Identify which cell holds the provided text, then report its (x, y) central coordinate. 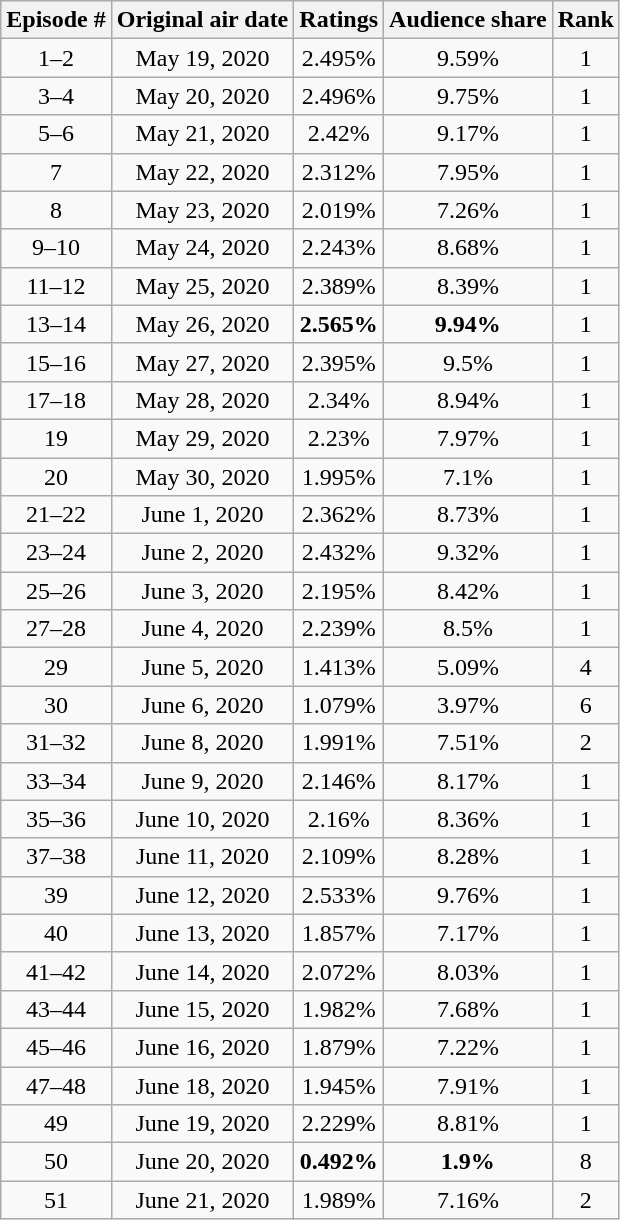
June 6, 2020 (202, 705)
8.42% (468, 591)
May 23, 2020 (202, 210)
30 (56, 705)
June 20, 2020 (202, 1162)
29 (56, 667)
8.36% (468, 819)
2.243% (339, 248)
5.09% (468, 667)
9.76% (468, 895)
2.229% (339, 1124)
May 30, 2020 (202, 477)
May 26, 2020 (202, 324)
4 (586, 667)
41–42 (56, 971)
8.28% (468, 857)
2.019% (339, 210)
8.17% (468, 781)
1–2 (56, 58)
7.95% (468, 172)
May 28, 2020 (202, 400)
May 21, 2020 (202, 134)
7.17% (468, 933)
1.991% (339, 743)
June 18, 2020 (202, 1085)
2.496% (339, 96)
9.17% (468, 134)
2.23% (339, 438)
11–12 (56, 286)
2.16% (339, 819)
37–38 (56, 857)
33–34 (56, 781)
June 4, 2020 (202, 629)
7.97% (468, 438)
June 2, 2020 (202, 553)
19 (56, 438)
1.079% (339, 705)
June 9, 2020 (202, 781)
43–44 (56, 1009)
0.492% (339, 1162)
27–28 (56, 629)
2.146% (339, 781)
June 10, 2020 (202, 819)
June 14, 2020 (202, 971)
13–14 (56, 324)
June 21, 2020 (202, 1200)
2.195% (339, 591)
7.51% (468, 743)
2.34% (339, 400)
Original air date (202, 20)
8.73% (468, 515)
June 11, 2020 (202, 857)
47–48 (56, 1085)
51 (56, 1200)
9.94% (468, 324)
May 25, 2020 (202, 286)
1.945% (339, 1085)
25–26 (56, 591)
June 5, 2020 (202, 667)
8.94% (468, 400)
2.389% (339, 286)
50 (56, 1162)
June 1, 2020 (202, 515)
20 (56, 477)
May 29, 2020 (202, 438)
2.42% (339, 134)
2.109% (339, 857)
9.75% (468, 96)
2.565% (339, 324)
May 27, 2020 (202, 362)
39 (56, 895)
1.879% (339, 1047)
1.982% (339, 1009)
June 19, 2020 (202, 1124)
1.989% (339, 1200)
9.59% (468, 58)
35–36 (56, 819)
23–24 (56, 553)
5–6 (56, 134)
45–46 (56, 1047)
49 (56, 1124)
1.995% (339, 477)
9.32% (468, 553)
2.495% (339, 58)
2.533% (339, 895)
Rank (586, 20)
Audience share (468, 20)
2.432% (339, 553)
40 (56, 933)
June 16, 2020 (202, 1047)
Episode # (56, 20)
9–10 (56, 248)
1.9% (468, 1162)
2.395% (339, 362)
7.26% (468, 210)
7 (56, 172)
17–18 (56, 400)
May 24, 2020 (202, 248)
June 15, 2020 (202, 1009)
1.857% (339, 933)
June 12, 2020 (202, 895)
3.97% (468, 705)
8.5% (468, 629)
9.5% (468, 362)
1.413% (339, 667)
2.312% (339, 172)
3–4 (56, 96)
Ratings (339, 20)
21–22 (56, 515)
8.81% (468, 1124)
7.68% (468, 1009)
2.239% (339, 629)
June 13, 2020 (202, 933)
2.362% (339, 515)
8.68% (468, 248)
June 3, 2020 (202, 591)
8.39% (468, 286)
7.22% (468, 1047)
6 (586, 705)
May 22, 2020 (202, 172)
7.1% (468, 477)
31–32 (56, 743)
7.16% (468, 1200)
2.072% (339, 971)
June 8, 2020 (202, 743)
May 20, 2020 (202, 96)
7.91% (468, 1085)
8.03% (468, 971)
May 19, 2020 (202, 58)
15–16 (56, 362)
